Output the [x, y] coordinate of the center of the cell containing the given text.  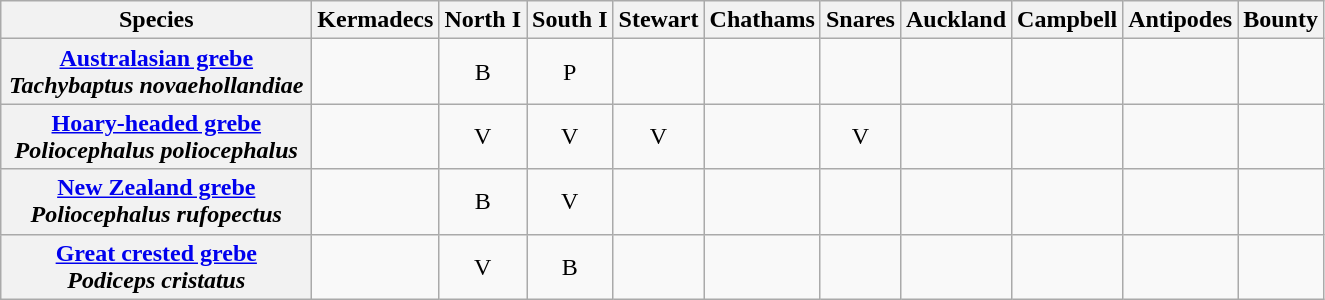
Stewart [658, 20]
P [570, 72]
Species [156, 20]
Hoary-headed grebePoliocephalus poliocephalus [156, 136]
New Zealand grebePoliocephalus rufopectus [156, 202]
Snares [860, 20]
Great crested grebePodiceps cristatus [156, 266]
Chathams [762, 20]
Antipodes [1180, 20]
South I [570, 20]
Auckland [956, 20]
Australasian grebeTachybaptus novaehollandiae [156, 72]
Kermadecs [376, 20]
North I [483, 20]
Campbell [1068, 20]
Bounty [1281, 20]
